Locate the cell with the specified text and output its [x, y] center coordinate. 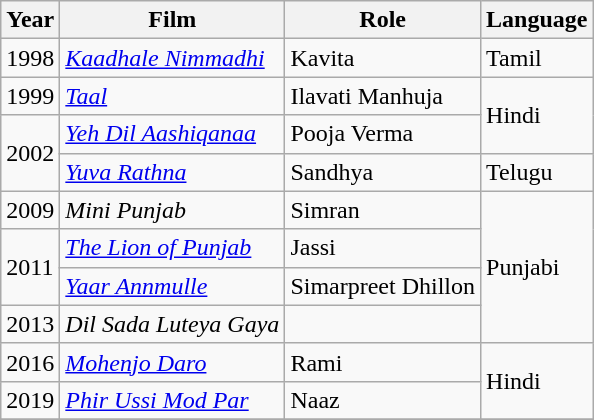
Jassi [383, 248]
Sandhya [383, 172]
2013 [30, 324]
Naaz [383, 400]
Telugu [537, 172]
2019 [30, 400]
Rami [383, 362]
Punjabi [537, 267]
Yuva Rathna [172, 172]
Simarpreet Dhillon [383, 286]
The Lion of Punjab [172, 248]
Simran [383, 210]
Pooja Verma [383, 134]
Yaar Annmulle [172, 286]
2016 [30, 362]
Yeh Dil Aashiqanaa [172, 134]
2009 [30, 210]
Film [172, 20]
1999 [30, 96]
2002 [30, 153]
Kaadhale Nimmadhi [172, 58]
2011 [30, 267]
Dil Sada Luteya Gaya [172, 324]
Kavita [383, 58]
Taal [172, 96]
1998 [30, 58]
Role [383, 20]
Language [537, 20]
Phir Ussi Mod Par [172, 400]
Mohenjo Daro [172, 362]
Ilavati Manhuja [383, 96]
Year [30, 20]
Mini Punjab [172, 210]
Tamil [537, 58]
